From the cell containing the given text, extract its center point as (X, Y) coordinate. 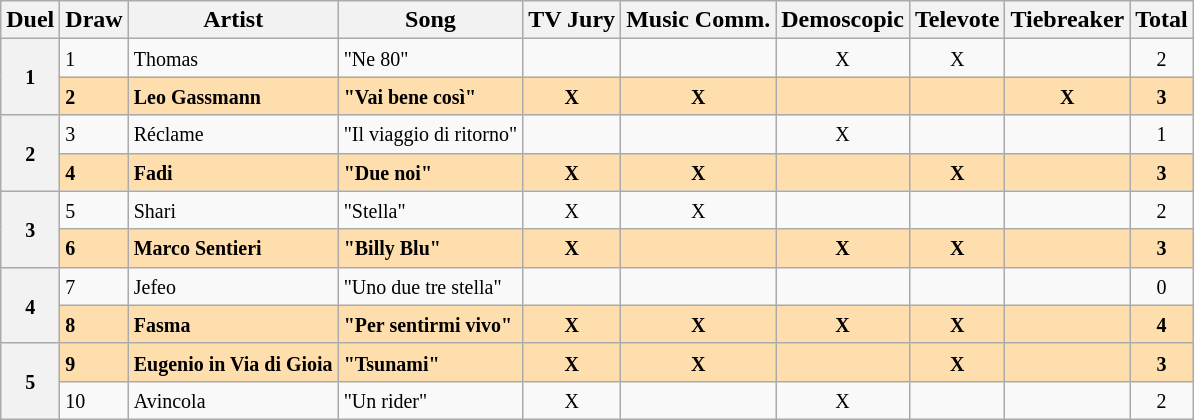
"Un rider" (430, 400)
"Uno due tre stella" (430, 286)
Marco Sentieri (233, 248)
Avincola (233, 400)
Music Comm. (698, 20)
Leo Gassmann (233, 96)
Fadi (233, 172)
Réclame (233, 134)
Duel (30, 20)
"Per sentirmi vivo" (430, 324)
"Stella" (430, 210)
TV Jury (572, 20)
Fasma (233, 324)
0 (1162, 286)
Artist (233, 20)
"Due noi" (430, 172)
"Tsunami" (430, 362)
"Vai bene così" (430, 96)
8 (94, 324)
"Il viaggio di ritorno" (430, 134)
Shari (233, 210)
"Billy Blu" (430, 248)
7 (94, 286)
6 (94, 248)
Televote (956, 20)
9 (94, 362)
Demoscopic (843, 20)
Total (1162, 20)
Draw (94, 20)
Tiebreaker (1068, 20)
Thomas (233, 58)
Song (430, 20)
Jefeo (233, 286)
Eugenio in Via di Gioia (233, 362)
10 (94, 400)
"Ne 80" (430, 58)
